Provide the (X, Y) coordinate of the cell's center where the given text is located.  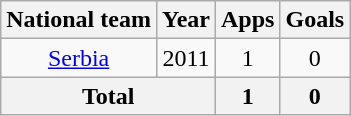
Serbia (79, 58)
National team (79, 20)
Apps (248, 20)
2011 (186, 58)
Total (108, 96)
Goals (315, 20)
Year (186, 20)
